Extract the [x, y] coordinate from the center of the cell holding the provided text.  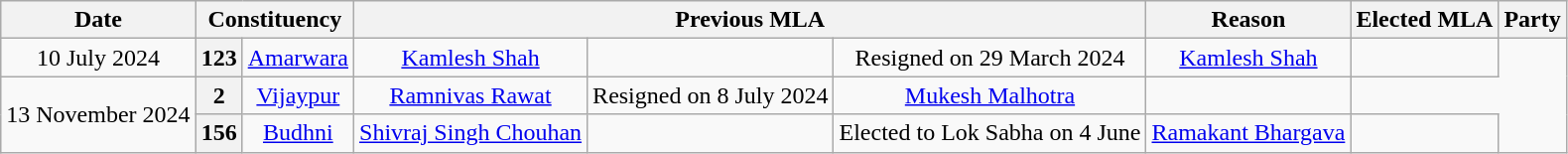
Reason [1248, 20]
Resigned on 8 July 2024 [711, 95]
2 [218, 95]
Resigned on 29 March 2024 [990, 58]
Shivraj Singh Chouhan [470, 133]
Mukesh Malhotra [990, 95]
Ramnivas Rawat [470, 95]
13 November 2024 [98, 114]
Elected MLA [1425, 20]
Vijaypur [298, 95]
123 [218, 58]
Amarwara [298, 58]
Party [1532, 20]
Budhni [298, 133]
156 [218, 133]
Date [98, 20]
Constituency [274, 20]
10 July 2024 [98, 58]
Previous MLA [750, 20]
Elected to Lok Sabha on 4 June [990, 133]
Ramakant Bhargava [1248, 133]
